Search for the cell housing the specified text and yield its [X, Y] center coordinate. 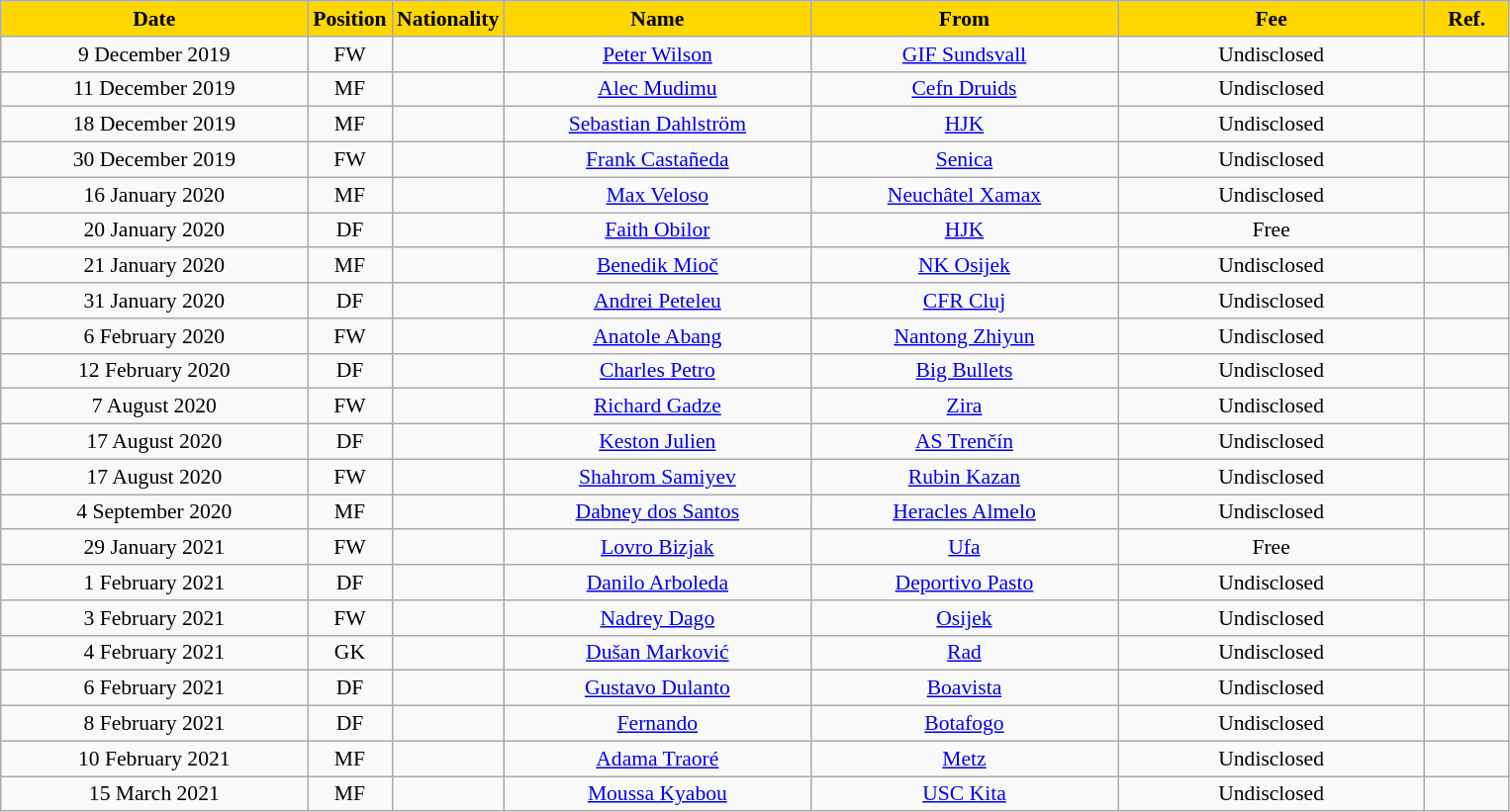
Botafogo [964, 724]
Anatole Abang [657, 336]
Rubin Kazan [964, 477]
GK [350, 653]
Cefn Druids [964, 89]
Dabney dos Santos [657, 512]
Alec Mudimu [657, 89]
CFR Cluj [964, 301]
AS Trenčín [964, 442]
Richard Gadze [657, 406]
Lovro Bizjak [657, 548]
Ufa [964, 548]
12 February 2020 [154, 371]
Position [350, 19]
Neuchâtel Xamax [964, 195]
16 January 2020 [154, 195]
21 January 2020 [154, 266]
20 January 2020 [154, 230]
NK Osijek [964, 266]
6 February 2021 [154, 688]
From [964, 19]
Date [154, 19]
Peter Wilson [657, 54]
10 February 2021 [154, 759]
Dušan Marković [657, 653]
Benedik Mioč [657, 266]
4 February 2021 [154, 653]
Rad [964, 653]
Fernando [657, 724]
Faith Obilor [657, 230]
Heracles Almelo [964, 512]
Boavista [964, 688]
18 December 2019 [154, 125]
Deportivo Pasto [964, 583]
Nadrey Dago [657, 618]
Name [657, 19]
29 January 2021 [154, 548]
6 February 2020 [154, 336]
Osijek [964, 618]
9 December 2019 [154, 54]
31 January 2020 [154, 301]
Shahrom Samiyev [657, 477]
Ref. [1466, 19]
Max Veloso [657, 195]
Metz [964, 759]
3 February 2021 [154, 618]
8 February 2021 [154, 724]
Danilo Arboleda [657, 583]
GIF Sundsvall [964, 54]
Keston Julien [657, 442]
Andrei Peteleu [657, 301]
Moussa Kyabou [657, 794]
Zira [964, 406]
Gustavo Dulanto [657, 688]
Adama Traoré [657, 759]
Nationality [447, 19]
Frank Castañeda [657, 160]
Charles Petro [657, 371]
USC Kita [964, 794]
Sebastian Dahlström [657, 125]
7 August 2020 [154, 406]
Senica [964, 160]
Nantong Zhiyun [964, 336]
15 March 2021 [154, 794]
4 September 2020 [154, 512]
11 December 2019 [154, 89]
1 February 2021 [154, 583]
30 December 2019 [154, 160]
Fee [1272, 19]
Big Bullets [964, 371]
